Pinpoint the cell where the given text exists, returning its (X, Y) midpoint coordinate. 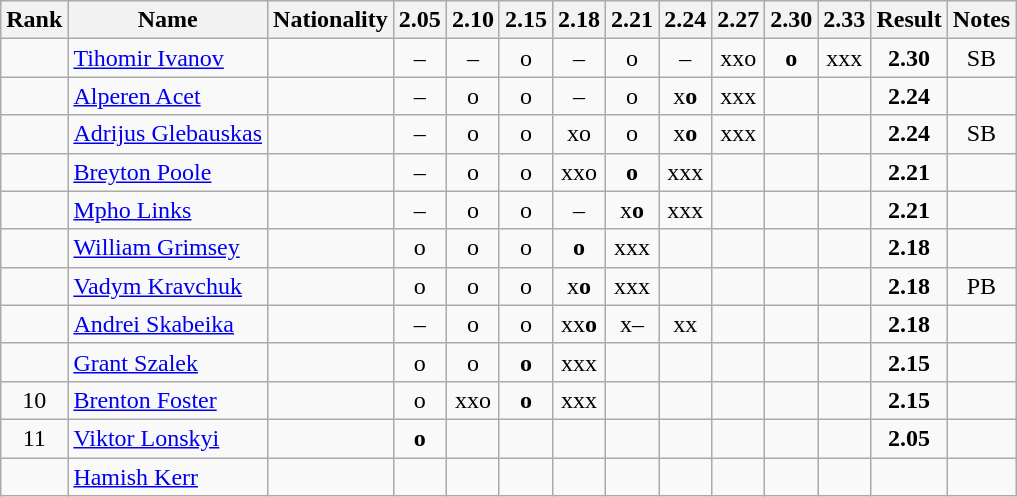
Result (909, 20)
Brenton Foster (168, 400)
Adrijus Glebauskas (168, 134)
xx (686, 324)
Breyton Poole (168, 172)
Tihomir Ivanov (168, 58)
Andrei Skabeika (168, 324)
Hamish Kerr (168, 477)
Name (168, 20)
11 (34, 438)
Rank (34, 20)
Mpho Links (168, 210)
William Grimsey (168, 248)
PB (981, 286)
2.33 (844, 20)
2.27 (738, 20)
Nationality (331, 20)
10 (34, 400)
Notes (981, 20)
Viktor Lonskyi (168, 438)
Alperen Acet (168, 96)
Grant Szalek (168, 362)
2.10 (472, 20)
Vadym Kravchuk (168, 286)
x– (632, 324)
